Determine the [X, Y] coordinate at the center of the cell enclosing the given text.  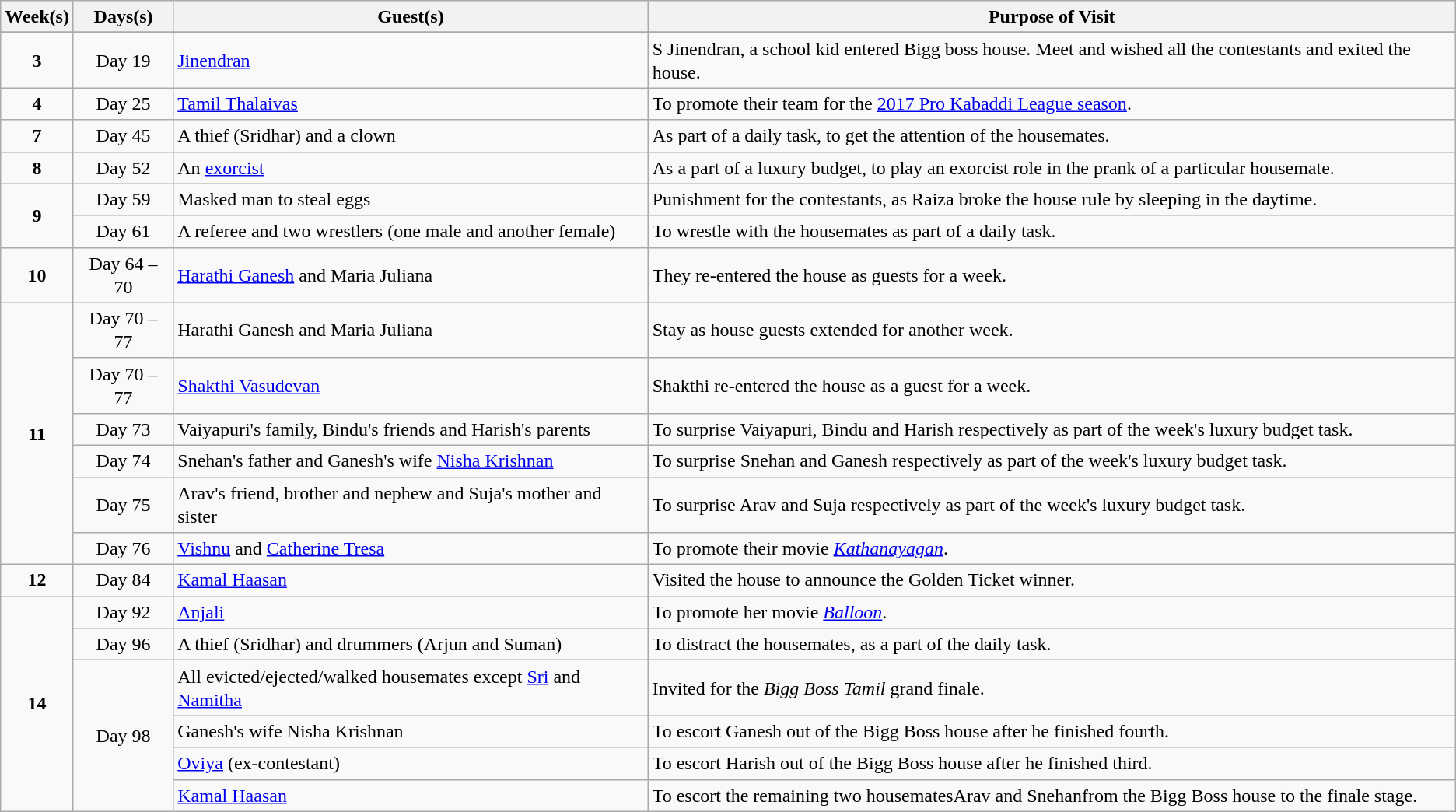
To wrestle with the housemates as part of a daily task. [1052, 232]
Day 92 [123, 613]
To promote their movie Kathanayagan. [1052, 549]
Vaiyapuri's family, Bindu's friends and Harish's parents [411, 429]
To surprise Snehan and Ganesh respectively as part of the week's luxury budget task. [1052, 460]
As a part of a luxury budget, to play an exorcist role in the prank of a particular housemate. [1052, 168]
S Jinendran, a school kid entered Bigg boss house. Meet and wished all the contestants and exited the house. [1052, 61]
Tamil Thalaivas [411, 104]
Oviya (ex-contestant) [411, 764]
Masked man to steal eggs [411, 199]
10 [37, 275]
To surprise Vaiyapuri, Bindu and Harish respectively as part of the week's luxury budget task. [1052, 429]
Days(s) [123, 17]
Day 76 [123, 549]
Visited the house to announce the Golden Ticket winner. [1052, 580]
A thief (Sridhar) and a clown [411, 135]
9 [37, 215]
Punishment for the contestants, as Raiza broke the house rule by sleeping in the daytime. [1052, 199]
3 [37, 61]
Day 74 [123, 460]
All evicted/ejected/walked housemates except Sri and Namitha [411, 688]
An exorcist [411, 168]
Day 25 [123, 104]
To promote her movie Balloon. [1052, 613]
12 [37, 580]
To promote their team for the 2017 Pro Kabaddi League season. [1052, 104]
Invited for the Bigg Boss Tamil grand finale. [1052, 688]
To surprise Arav and Suja respectively as part of the week's luxury budget task. [1052, 506]
To escort Harish out of the Bigg Boss house after he finished third. [1052, 764]
Day 45 [123, 135]
4 [37, 104]
A referee and two wrestlers (one male and another female) [411, 232]
Vishnu and Catherine Tresa [411, 549]
Day 75 [123, 506]
11 [37, 433]
Day 19 [123, 61]
To distract the housemates, as a part of the daily task. [1052, 644]
Day 64 – 70 [123, 275]
Day 73 [123, 429]
7 [37, 135]
A thief (Sridhar) and drummers (Arjun and Suman) [411, 644]
14 [37, 704]
Stay as house guests extended for another week. [1052, 330]
Week(s) [37, 17]
Anjali [411, 613]
To escort Ganesh out of the Bigg Boss house after he finished fourth. [1052, 731]
Guest(s) [411, 17]
Jinendran [411, 61]
Day 59 [123, 199]
Arav's friend, brother and nephew and Suja's mother and sister [411, 506]
Day 98 [123, 736]
As part of a daily task, to get the attention of the housemates. [1052, 135]
Shakthi Vasudevan [411, 386]
Purpose of Visit [1052, 17]
8 [37, 168]
To escort the remaining two housematesArav and Snehanfrom the Bigg Boss house to the finale stage. [1052, 795]
Snehan's father and Ganesh's wife Nisha Krishnan [411, 460]
Day 84 [123, 580]
They re-entered the house as guests for a week. [1052, 275]
Day 96 [123, 644]
Shakthi re-entered the house as a guest for a week. [1052, 386]
Ganesh's wife Nisha Krishnan [411, 731]
Day 52 [123, 168]
Day 61 [123, 232]
